Search for the cell housing the specified text and yield its [x, y] center coordinate. 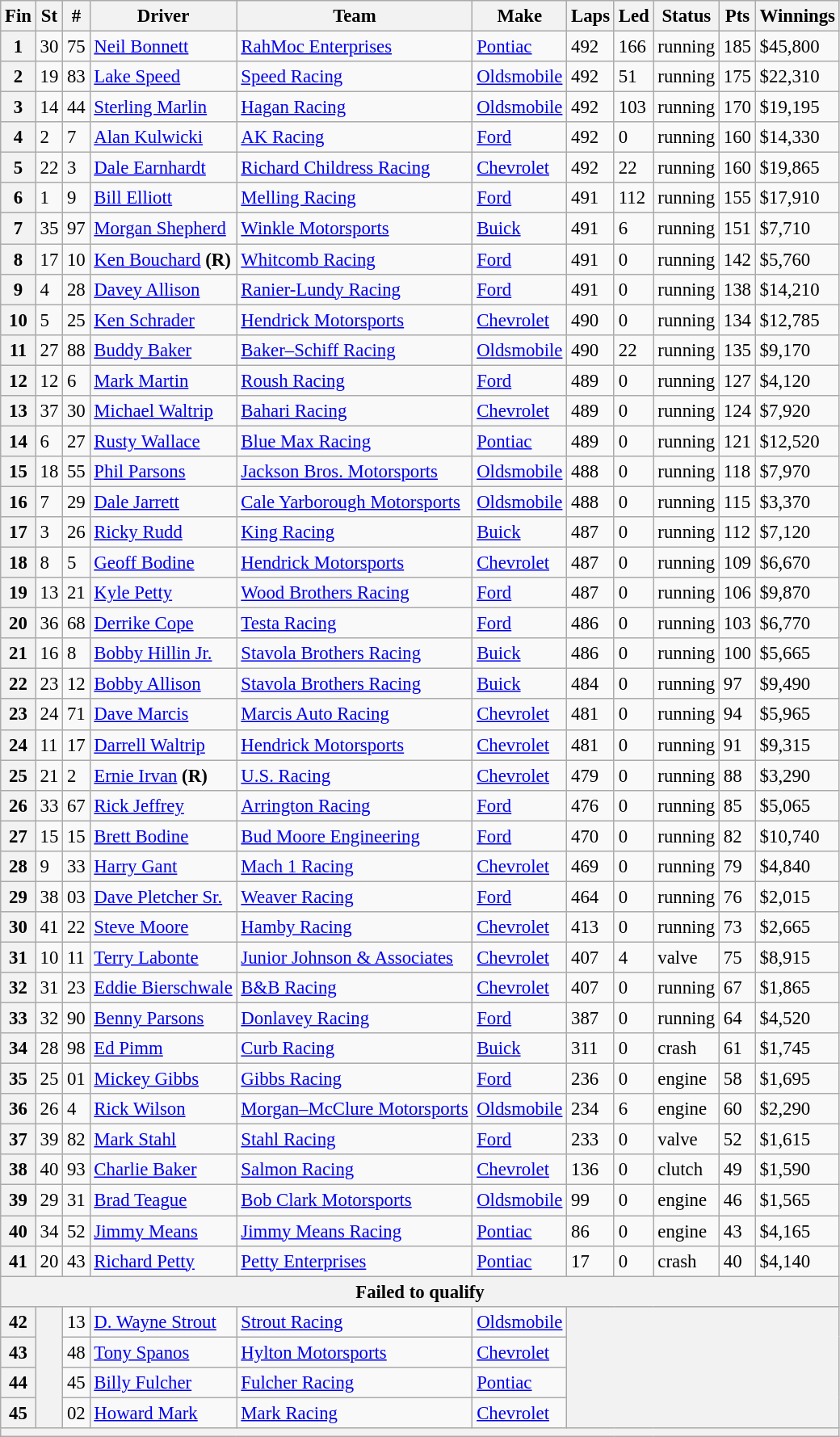
Sterling Marlin [163, 107]
Jimmy Means [163, 1231]
Bobby Hillin Jr. [163, 653]
Driver [163, 16]
Richard Petty [163, 1261]
Arrington Racing [355, 805]
Terry Labonte [163, 957]
Strout Racing [355, 1321]
73 [738, 927]
$3,370 [797, 502]
Hamby Racing [355, 927]
$2,015 [797, 897]
Billy Fulcher [163, 1383]
Eddie Bierschwale [163, 988]
$4,165 [797, 1231]
99 [591, 1200]
Salmon Racing [355, 1170]
Roush Racing [355, 380]
$19,195 [797, 107]
Mark Racing [355, 1413]
236 [591, 1079]
$1,590 [797, 1170]
Rick Jeffrey [163, 805]
$3,290 [797, 775]
Neil Bonnett [163, 47]
$4,140 [797, 1261]
142 [738, 259]
Bill Elliott [163, 198]
AK Racing [355, 137]
U.S. Racing [355, 775]
Laps [591, 16]
$5,965 [797, 715]
Ken Schrader [163, 320]
Jimmy Means Racing [355, 1231]
233 [591, 1140]
Testa Racing [355, 624]
71 [76, 715]
$8,915 [797, 957]
Charlie Baker [163, 1170]
151 [738, 229]
55 [76, 472]
Weaver Racing [355, 897]
Dave Pletcher Sr. [163, 897]
Dale Jarrett [163, 502]
$10,740 [797, 836]
85 [738, 805]
Ernie Irvan (R) [163, 775]
Marcis Auto Racing [355, 715]
Winnings [797, 16]
118 [738, 472]
Benny Parsons [163, 1019]
Failed to qualify [420, 1292]
100 [738, 653]
$9,170 [797, 350]
$5,760 [797, 259]
479 [591, 775]
$9,490 [797, 684]
76 [738, 897]
138 [738, 289]
Bahari Racing [355, 411]
St [48, 16]
RahMoc Enterprises [355, 47]
464 [591, 897]
$45,800 [797, 47]
D. Wayne Strout [163, 1321]
Buddy Baker [163, 350]
Michael Waltrip [163, 411]
Team [355, 16]
$4,120 [797, 380]
Bob Clark Motorsports [355, 1200]
Rick Wilson [163, 1109]
03 [76, 897]
$17,910 [797, 198]
$19,865 [797, 168]
Curb Racing [355, 1048]
$7,920 [797, 411]
$12,520 [797, 441]
124 [738, 411]
234 [591, 1109]
Steve Moore [163, 927]
$1,865 [797, 988]
Baker–Schiff Racing [355, 350]
61 [738, 1048]
$1,745 [797, 1048]
Ranier-Lundy Racing [355, 289]
91 [738, 745]
Rusty Wallace [163, 441]
49 [738, 1170]
Jackson Bros. Motorsports [355, 472]
127 [738, 380]
90 [76, 1019]
Mark Stahl [163, 1140]
134 [738, 320]
Make [520, 16]
Derrike Cope [163, 624]
Led [633, 16]
155 [738, 198]
Tony Spanos [163, 1352]
Junior Johnson & Associates [355, 957]
469 [591, 867]
Whitcomb Racing [355, 259]
Geoff Bodine [163, 563]
60 [738, 1109]
Morgan Shepherd [163, 229]
Lake Speed [163, 77]
Donlavey Racing [355, 1019]
$4,520 [797, 1019]
$7,120 [797, 532]
$2,665 [797, 927]
Stahl Racing [355, 1140]
$9,870 [797, 593]
Gibbs Racing [355, 1079]
79 [738, 867]
$6,770 [797, 624]
58 [738, 1079]
48 [76, 1352]
clutch [687, 1170]
106 [738, 593]
98 [76, 1048]
Melling Racing [355, 198]
Richard Childress Racing [355, 168]
$12,785 [797, 320]
109 [738, 563]
121 [738, 441]
01 [76, 1079]
476 [591, 805]
$7,970 [797, 472]
Kyle Petty [163, 593]
115 [738, 502]
$14,210 [797, 289]
$1,695 [797, 1079]
Status [687, 16]
Fulcher Racing [355, 1383]
Howard Mark [163, 1413]
51 [633, 77]
02 [76, 1413]
185 [738, 47]
93 [76, 1170]
Morgan–McClure Motorsports [355, 1109]
Alan Kulwicki [163, 137]
$6,670 [797, 563]
175 [738, 77]
94 [738, 715]
83 [76, 77]
# [76, 16]
Pts [738, 16]
166 [633, 47]
Petty Enterprises [355, 1261]
484 [591, 684]
Winkle Motorsports [355, 229]
$7,710 [797, 229]
Mach 1 Racing [355, 867]
Mickey Gibbs [163, 1079]
$4,840 [797, 867]
64 [738, 1019]
46 [738, 1200]
Davey Allison [163, 289]
Harry Gant [163, 867]
Bud Moore Engineering [355, 836]
Cale Yarborough Motorsports [355, 502]
$14,330 [797, 137]
$5,065 [797, 805]
Brett Bodine [163, 836]
86 [591, 1231]
$9,315 [797, 745]
387 [591, 1019]
$5,665 [797, 653]
136 [591, 1170]
Mark Martin [163, 380]
Ed Pimm [163, 1048]
$1,565 [797, 1200]
68 [76, 624]
$1,615 [797, 1140]
Blue Max Racing [355, 441]
Fin [19, 16]
Ricky Rudd [163, 532]
Brad Teague [163, 1200]
Bobby Allison [163, 684]
Hylton Motorsports [355, 1352]
$22,310 [797, 77]
B&B Racing [355, 988]
King Racing [355, 532]
Wood Brothers Racing [355, 593]
311 [591, 1048]
470 [591, 836]
135 [738, 350]
$2,290 [797, 1109]
413 [591, 927]
Ken Bouchard (R) [163, 259]
Dave Marcis [163, 715]
Speed Racing [355, 77]
Dale Earnhardt [163, 168]
Darrell Waltrip [163, 745]
42 [19, 1321]
Hagan Racing [355, 107]
Phil Parsons [163, 472]
170 [738, 107]
